Locate the cell with the specified text and output its (X, Y) center coordinate. 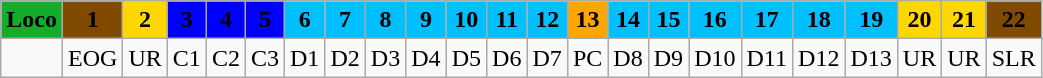
D4 (426, 58)
D5 (466, 58)
D8 (628, 58)
11 (507, 20)
D11 (767, 58)
D2 (345, 58)
C3 (264, 58)
SLR (1014, 58)
PC (587, 58)
EOG (92, 58)
2 (145, 20)
12 (547, 20)
15 (668, 20)
D7 (547, 58)
D3 (385, 58)
5 (264, 20)
Loco (32, 20)
20 (919, 20)
C2 (226, 58)
4 (226, 20)
3 (186, 20)
8 (385, 20)
D1 (305, 58)
D9 (668, 58)
10 (466, 20)
16 (715, 20)
D6 (507, 58)
17 (767, 20)
19 (871, 20)
1 (92, 20)
21 (964, 20)
13 (587, 20)
9 (426, 20)
6 (305, 20)
D13 (871, 58)
22 (1014, 20)
D10 (715, 58)
18 (819, 20)
D12 (819, 58)
7 (345, 20)
14 (628, 20)
C1 (186, 58)
